Detect which cell encompasses the target text, then output its [x, y] center coordinate. 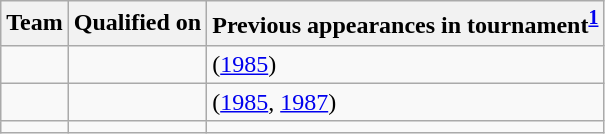
Previous appearances in tournament1 [406, 24]
(1985, 1987) [406, 102]
(1985) [406, 64]
Qualified on [137, 24]
Team [35, 24]
